Find where the given text appears and provide that cell's center as (x, y) coordinate. 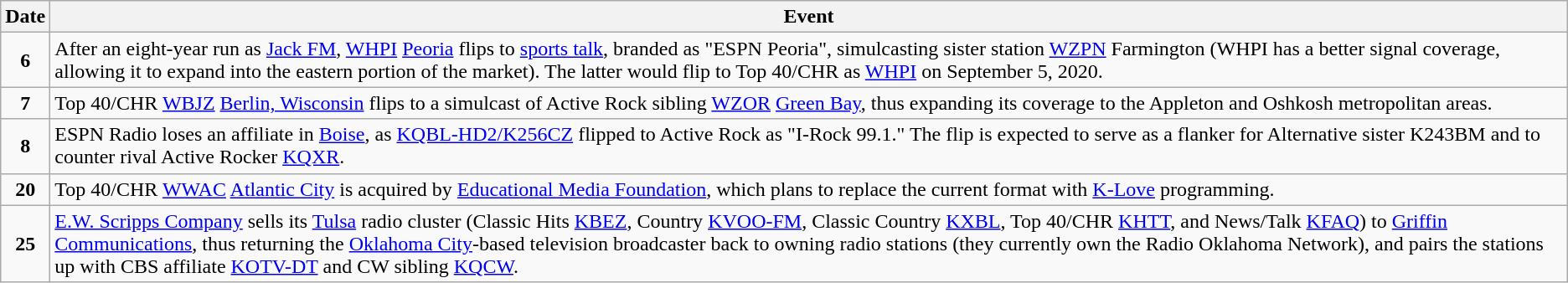
Date (25, 17)
6 (25, 60)
8 (25, 146)
Top 40/CHR WWAC Atlantic City is acquired by Educational Media Foundation, which plans to replace the current format with K-Love programming. (809, 189)
Event (809, 17)
25 (25, 244)
20 (25, 189)
7 (25, 103)
